Identify which cell holds the provided text, then report its (x, y) central coordinate. 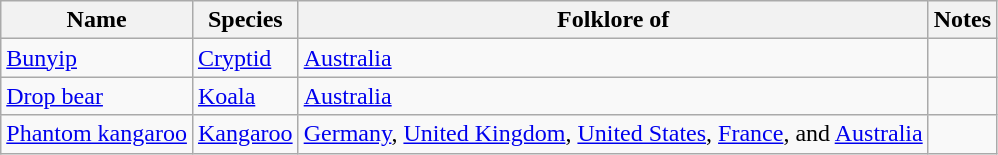
Notes (962, 20)
Folklore of (613, 20)
Species (245, 20)
Koala (245, 96)
Phantom kangaroo (97, 134)
Name (97, 20)
Kangaroo (245, 134)
Germany, United Kingdom, United States, France, and Australia (613, 134)
Cryptid (245, 58)
Drop bear (97, 96)
Bunyip (97, 58)
